Identify which cell holds the provided text, then report its [x, y] central coordinate. 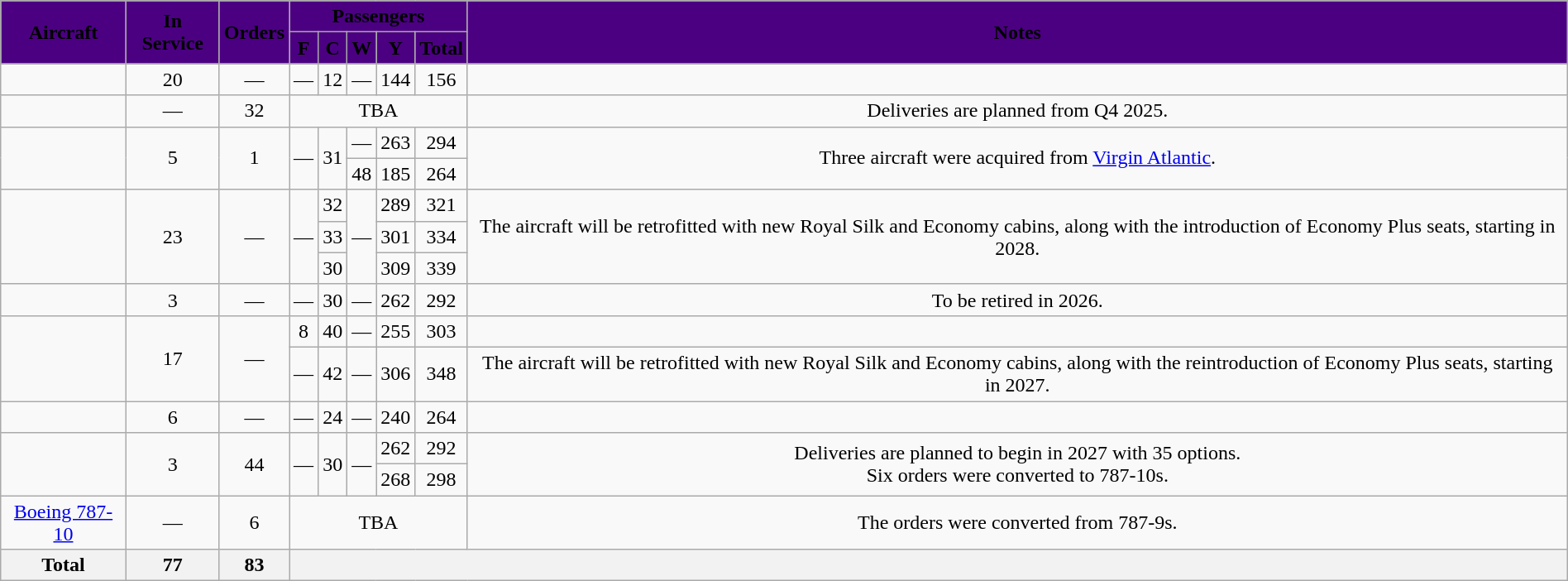
301 [395, 237]
185 [395, 174]
306 [395, 374]
Orders [254, 32]
24 [332, 416]
240 [395, 416]
Y [395, 48]
42 [332, 374]
Three aircraft were acquired from Virgin Atlantic. [1017, 158]
309 [395, 268]
31 [332, 158]
Aircraft [63, 32]
To be retired in 2026. [1017, 300]
33 [332, 237]
17 [172, 358]
20 [172, 79]
8 [304, 331]
44 [254, 464]
348 [442, 374]
48 [362, 174]
263 [395, 142]
12 [332, 79]
255 [395, 331]
40 [332, 331]
The orders were converted from 787-9s. [1017, 523]
Passengers [379, 17]
289 [395, 205]
298 [442, 480]
The aircraft will be retrofitted with new Royal Silk and Economy cabins, along with the reintroduction of Economy Plus seats, starting in 2027. [1017, 374]
334 [442, 237]
Deliveries are planned from Q4 2025. [1017, 111]
268 [395, 480]
Deliveries are planned to begin in 2027 with 35 options.Six orders were converted to 787-10s. [1017, 464]
321 [442, 205]
83 [254, 565]
23 [172, 237]
The aircraft will be retrofitted with new Royal Silk and Economy cabins, along with the introduction of Economy Plus seats, starting in 2028. [1017, 237]
Boeing 787-10 [63, 523]
W [362, 48]
303 [442, 331]
Notes [1017, 32]
5 [172, 158]
294 [442, 142]
144 [395, 79]
In Service [172, 32]
339 [442, 268]
156 [442, 79]
1 [254, 158]
77 [172, 565]
F [304, 48]
C [332, 48]
